Return (X, Y) of the center of cell containing provided text 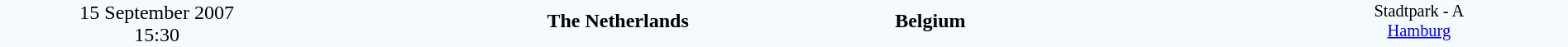
15 September 200715:30 (157, 23)
The Netherlands (501, 21)
Stadtpark - A Hamburg (1419, 23)
Belgium (1082, 21)
